Identify which cell holds the provided text, then report its (x, y) central coordinate. 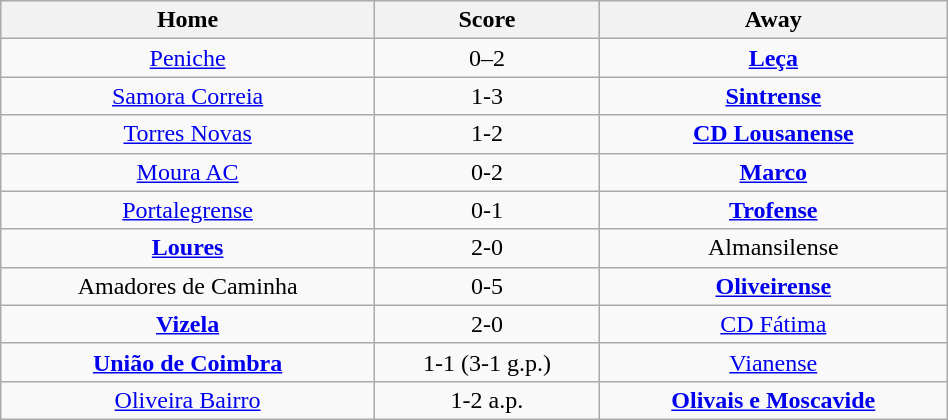
0-2 (486, 172)
0–2 (486, 58)
Amadores de Caminha (188, 286)
Sintrense (773, 96)
Leça (773, 58)
Vizela (188, 324)
0-1 (486, 210)
Score (486, 20)
Moura AC (188, 172)
Loures (188, 248)
União de Coimbra (188, 362)
Marco (773, 172)
Trofense (773, 210)
1-2 a.p. (486, 400)
CD Fátima (773, 324)
Peniche (188, 58)
Samora Correia (188, 96)
Portalegrense (188, 210)
1-2 (486, 134)
Torres Novas (188, 134)
1-3 (486, 96)
Almansilense (773, 248)
Away (773, 20)
Home (188, 20)
Olivais e Moscavide (773, 400)
1-1 (3-1 g.p.) (486, 362)
0-5 (486, 286)
Oliveira Bairro (188, 400)
Vianense (773, 362)
Oliveirense (773, 286)
CD Lousanense (773, 134)
